Identify which cell holds the provided text, then report its (x, y) central coordinate. 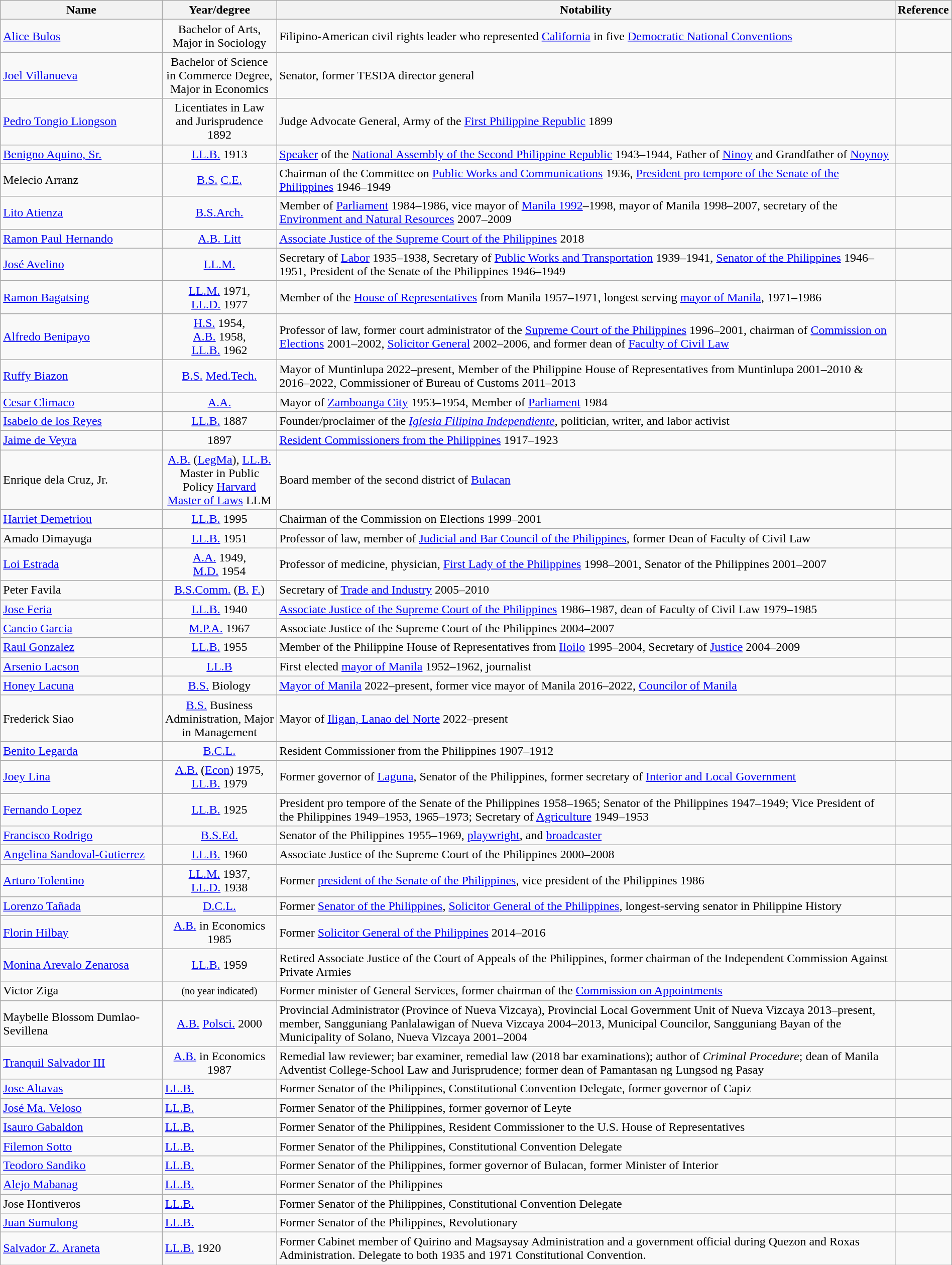
Florin Hilbay (81, 932)
LL.B. 1925 (219, 810)
Honey Lacuna (81, 685)
LL.B. 1951 (219, 538)
LL.B. 1940 (219, 609)
Former Senator of the Philippines, Constitutional Convention Delegate, former governor of Capiz (585, 1089)
Former Senator of the Philippines, former governor of Bulacan, former Minister of Interior (585, 1165)
(no year indicated) (219, 991)
Joel Villanueva (81, 75)
Bachelor of Science in Commerce Degree, Major in Economics (219, 75)
Senator, former TESDA director general (585, 75)
Resident Commissioners from the Philippines 1917–1923 (585, 440)
Melecio Arranz (81, 180)
Reference (923, 10)
B.S. Business Administration, Major in Management (219, 718)
LL.B. 1913 (219, 154)
First elected mayor of Manila 1952–1962, journalist (585, 666)
Monina Arevalo Zenarosa (81, 965)
A.A. (219, 402)
B.S. C.E. (219, 180)
Ramon Bagatsing (81, 297)
Amado Dimayuga (81, 538)
Francisco Rodrigo (81, 836)
Mayor of Manila 2022–present, former vice mayor of Manila 2016–2022, Councilor of Manila (585, 685)
Bachelor of Arts, Major in Sociology (219, 36)
A.B. in Economics 1985 (219, 932)
Cesar Climaco (81, 402)
Former Senator of the Philippines, Solicitor General of the Philippines, longest-serving senator in Philippine History (585, 906)
LL.B. 1959 (219, 965)
Salvador Z. Araneta (81, 1248)
1897 (219, 440)
Angelina Sandoval-Gutierrez (81, 855)
Associate Justice of the Supreme Court of the Philippines 2018 (585, 239)
Jaime de Veyra (81, 440)
LL.B. 1960 (219, 855)
Year/degree (219, 10)
A.B. Litt (219, 239)
Former Senator of the Philippines, former governor of Leyte (585, 1108)
Lorenzo Tañada (81, 906)
Founder/proclaimer of the Iglesia Filipina Independiente, politician, writer, and labor activist (585, 421)
Teodoro Sandiko (81, 1165)
Former minister of General Services, former chairman of the Commission on Appointments (585, 991)
Isabelo de los Reyes (81, 421)
Chairman of the Commission on Elections 1999–2001 (585, 519)
Juan Sumulong (81, 1223)
Professor of medicine, physician, First Lady of the Philippines 1998–2001, Senator of the Philippines 2001–2007 (585, 564)
Enrique dela Cruz, Jr. (81, 480)
Benigno Aquino, Sr. (81, 154)
B.S.Ed. (219, 836)
Notability (585, 10)
Harriet Demetriou (81, 519)
LL.M. (219, 264)
A.B. (LegMa), LL.B. Master in Public Policy Harvard Master of Laws LLM (219, 480)
LL.B. 1887 (219, 421)
Member of the Philippine House of Representatives from Iloilo 1995–2004, Secretary of Justice 2004–2009 (585, 647)
Fernando Lopez (81, 810)
Associate Justice of the Supreme Court of the Philippines 2004–2007 (585, 628)
Associate Justice of the Supreme Court of the Philippines 1986–1987, dean of Faculty of Civil Law 1979–1985 (585, 609)
Retired Associate Justice of the Court of Appeals of the Philippines, former chairman of the Independent Commission Against Private Armies (585, 965)
Mayor of Zamboanga City 1953–1954, Member of Parliament 1984 (585, 402)
Resident Commissioner from the Philippines 1907–1912 (585, 751)
Speaker of the National Assembly of the Second Philippine Republic 1943–1944, Father of Ninoy and Grandfather of Noynoy (585, 154)
A.A. 1949,M.D. 1954 (219, 564)
Professor of law, member of Judicial and Bar Council of the Philippines, former Dean of Faculty of Civil Law (585, 538)
Former Senator of the Philippines, Resident Commissioner to the U.S. House of Representatives (585, 1127)
LL.M. 1971,LL.D. 1977 (219, 297)
Associate Justice of the Supreme Court of the Philippines 2000–2008 (585, 855)
Former Senator of the Philippines, Revolutionary (585, 1223)
Arturo Tolentino (81, 881)
Jose Altavas (81, 1089)
Victor Ziga (81, 991)
Member of the House of Representatives from Manila 1957–1971, longest serving mayor of Manila, 1971–1986 (585, 297)
A.B. Polsci. 2000 (219, 1023)
H.S. 1954,A.B. 1958,LL.B. 1962 (219, 336)
Loi Estrada (81, 564)
Joey Lina (81, 776)
Ruffy Biazon (81, 376)
Isauro Gabaldon (81, 1127)
Secretary of Trade and Industry 2005–2010 (585, 590)
A.B. in Economics 1987 (219, 1063)
Senator of the Philippines 1955–1969, playwright, and broadcaster (585, 836)
A.B. (Econ) 1975,LL.B. 1979 (219, 776)
LL.B. 1920 (219, 1248)
Tranquil Salvador III (81, 1063)
Jose Feria (81, 609)
Lito Atienza (81, 213)
Mayor of Iligan, Lanao del Norte 2022–present (585, 718)
Benito Legarda (81, 751)
B.S.Arch. (219, 213)
Frederick Siao (81, 718)
Alejo Mabanag (81, 1184)
Filemon Sotto (81, 1146)
Former Solicitor General of the Philippines 2014–2016 (585, 932)
Judge Advocate General, Army of the First Philippine Republic 1899 (585, 122)
LL.B (219, 666)
Board member of the second district of Bulacan (585, 480)
Filipino-American civil rights leader who represented California in five Democratic National Conventions (585, 36)
Alice Bulos (81, 36)
B.S. Med.Tech. (219, 376)
Licentiates in Law and Jurisprudence 1892 (219, 122)
Peter Favila (81, 590)
Alfredo Benipayo (81, 336)
Ramon Paul Hernando (81, 239)
LL.B. 1955 (219, 647)
José Ma. Veloso (81, 1108)
B.S. Biology (219, 685)
Maybelle Blossom Dumlao-Sevillena (81, 1023)
B.S.Comm. (B. F.) (219, 590)
Pedro Tongio Liongson (81, 122)
LL.B. 1995 (219, 519)
M.P.A. 1967 (219, 628)
Cancio Garcia (81, 628)
José Avelino (81, 264)
Jose Hontiveros (81, 1204)
LL.M. 1937,LL.D. 1938 (219, 881)
Raul Gonzalez (81, 647)
Arsenio Lacson (81, 666)
Name (81, 10)
Chairman of the Committee on Public Works and Communications 1936, President pro tempore of the Senate of the Philippines 1946–1949 (585, 180)
D.C.L. (219, 906)
Former president of the Senate of the Philippines, vice president of the Philippines 1986 (585, 881)
B.C.L. (219, 751)
Former Senator of the Philippines (585, 1184)
Former governor of Laguna, Senator of the Philippines, former secretary of Interior and Local Government (585, 776)
